From the cell containing the given text, extract its center point as [x, y] coordinate. 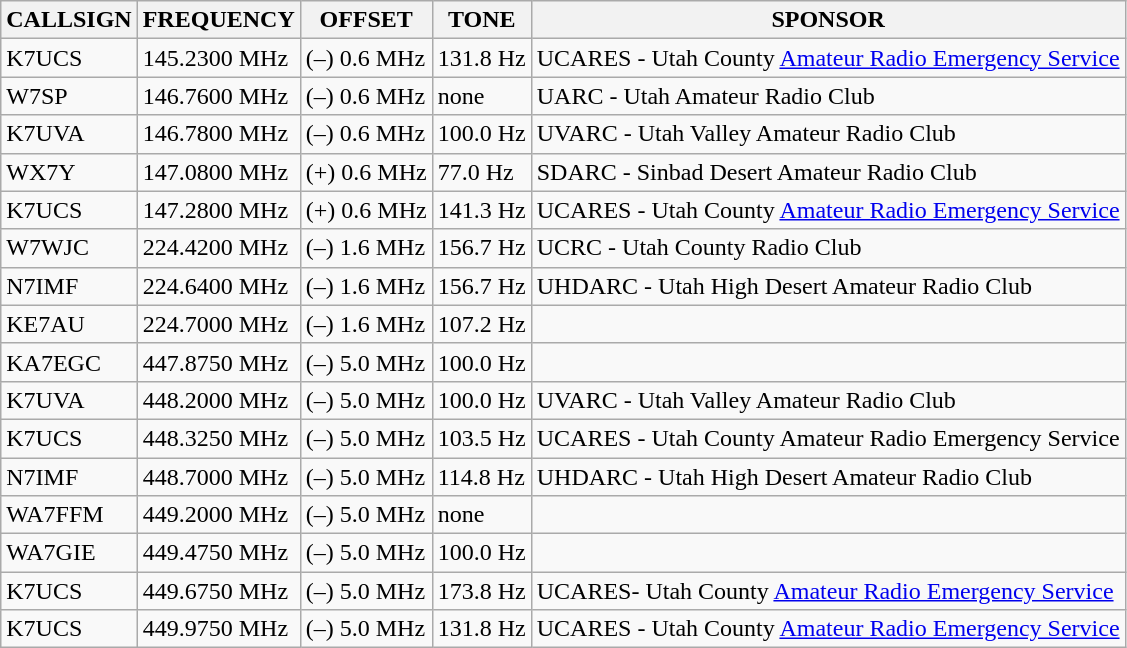
W7SP [69, 96]
224.6400 MHz [218, 286]
447.8750 MHz [218, 362]
OFFSET [366, 20]
449.4750 MHz [218, 553]
145.2300 MHz [218, 58]
224.7000 MHz [218, 324]
449.2000 MHz [218, 515]
146.7600 MHz [218, 96]
CALLSIGN [69, 20]
114.8 Hz [482, 477]
448.3250 MHz [218, 438]
KA7EGC [69, 362]
103.5 Hz [482, 438]
107.2 Hz [482, 324]
WA7FFM [69, 515]
224.4200 MHz [218, 248]
WX7Y [69, 172]
141.3 Hz [482, 210]
147.2800 MHz [218, 210]
W7WJC [69, 248]
449.9750 MHz [218, 629]
WA7GIE [69, 553]
77.0 Hz [482, 172]
TONE [482, 20]
UARC - Utah Amateur Radio Club [828, 96]
448.7000 MHz [218, 477]
FREQUENCY [218, 20]
UCARES- Utah County Amateur Radio Emergency Service [828, 591]
KE7AU [69, 324]
448.2000 MHz [218, 400]
SDARC - Sinbad Desert Amateur Radio Club [828, 172]
SPONSOR [828, 20]
UCRC - Utah County Radio Club [828, 248]
146.7800 MHz [218, 134]
147.0800 MHz [218, 172]
173.8 Hz [482, 591]
449.6750 MHz [218, 591]
